Locate the cell with the specified text and output its (x, y) center coordinate. 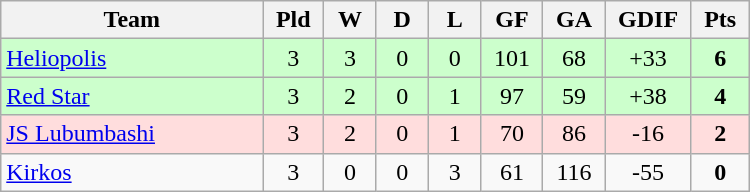
JS Lubumbashi (132, 134)
6 (720, 58)
-55 (648, 172)
4 (720, 96)
GF (512, 20)
59 (574, 96)
+33 (648, 58)
97 (512, 96)
Pld (294, 20)
GA (574, 20)
61 (512, 172)
D (402, 20)
Kirkos (132, 172)
Team (132, 20)
GDIF (648, 20)
Red Star (132, 96)
-16 (648, 134)
W (350, 20)
L (454, 20)
86 (574, 134)
70 (512, 134)
Heliopolis (132, 58)
+38 (648, 96)
101 (512, 58)
Pts (720, 20)
68 (574, 58)
116 (574, 172)
